Pinpoint the cell where the given text exists, returning its [x, y] midpoint coordinate. 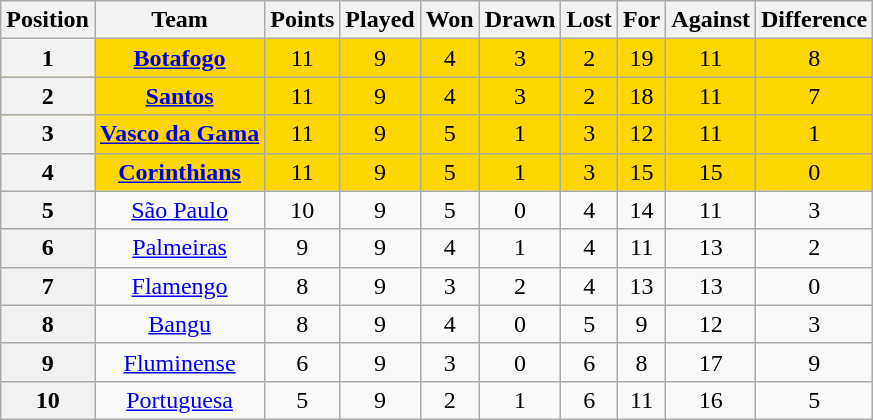
Santos [179, 96]
18 [641, 96]
For [641, 20]
Fluminense [179, 362]
Against [711, 20]
Position [48, 20]
Botafogo [179, 58]
Won [450, 20]
17 [711, 362]
Lost [589, 20]
Corinthians [179, 172]
Bangu [179, 324]
São Paulo [179, 210]
Drawn [520, 20]
Points [302, 20]
Palmeiras [179, 248]
Vasco da Gama [179, 134]
Difference [814, 20]
Flamengo [179, 286]
Portuguesa [179, 400]
19 [641, 58]
14 [641, 210]
Played [380, 20]
16 [711, 400]
Team [179, 20]
